From the cell containing the given text, extract its center point as [x, y] coordinate. 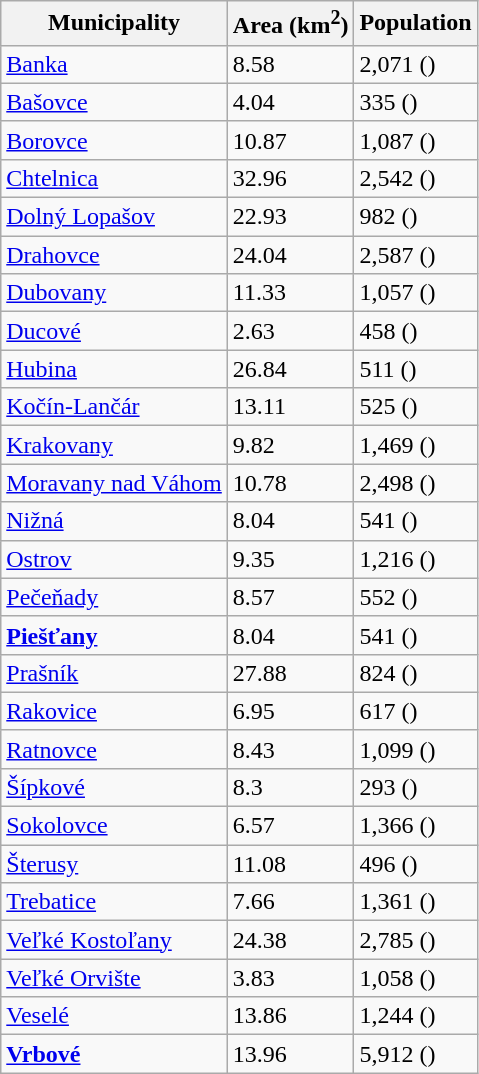
Krakovany [114, 445]
Banka [114, 64]
Municipality [114, 24]
Population [416, 24]
Hubina [114, 369]
22.93 [290, 217]
458 () [416, 331]
Veľké Kostoľany [114, 940]
Vrbové [114, 1054]
4.04 [290, 102]
11.08 [290, 864]
6.57 [290, 826]
2,071 () [416, 64]
824 () [416, 673]
Nižná [114, 521]
Drahovce [114, 255]
Bašovce [114, 102]
1,087 () [416, 140]
13.86 [290, 1016]
9.82 [290, 445]
Borovce [114, 140]
1,216 () [416, 559]
11.33 [290, 293]
2,498 () [416, 483]
1,366 () [416, 826]
5,912 () [416, 1054]
Moravany nad Váhom [114, 483]
Ratnovce [114, 749]
Piešťany [114, 635]
511 () [416, 369]
1,058 () [416, 978]
525 () [416, 407]
Chtelnica [114, 178]
982 () [416, 217]
293 () [416, 787]
1,361 () [416, 902]
Trebatice [114, 902]
Sokolovce [114, 826]
Rakovice [114, 711]
Dolný Lopašov [114, 217]
32.96 [290, 178]
Šterusy [114, 864]
Dubovany [114, 293]
Kočín-Lančár [114, 407]
Veľké Orvište [114, 978]
27.88 [290, 673]
2,542 () [416, 178]
9.35 [290, 559]
1,244 () [416, 1016]
Ostrov [114, 559]
1,099 () [416, 749]
Pečeňady [114, 597]
Ducové [114, 331]
8.43 [290, 749]
552 () [416, 597]
2.63 [290, 331]
13.11 [290, 407]
10.87 [290, 140]
1,469 () [416, 445]
7.66 [290, 902]
24.38 [290, 940]
Veselé [114, 1016]
Area (km2) [290, 24]
496 () [416, 864]
2,587 () [416, 255]
24.04 [290, 255]
8.3 [290, 787]
Prašník [114, 673]
617 () [416, 711]
335 () [416, 102]
8.57 [290, 597]
8.58 [290, 64]
13.96 [290, 1054]
Šípkové [114, 787]
26.84 [290, 369]
1,057 () [416, 293]
3.83 [290, 978]
10.78 [290, 483]
2,785 () [416, 940]
6.95 [290, 711]
